Provide the [X, Y] coordinate of the cell's center where the given text is located.  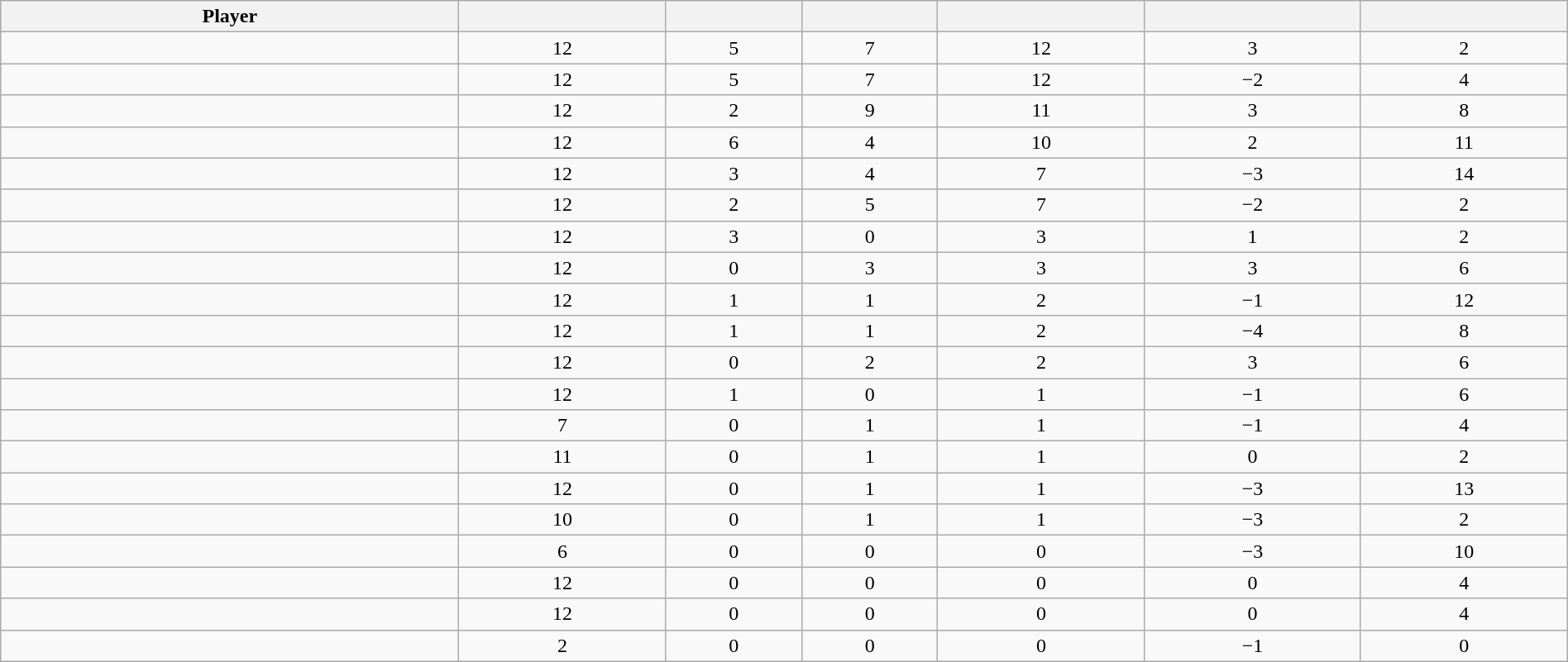
14 [1464, 174]
Player [230, 17]
9 [869, 111]
−4 [1252, 331]
13 [1464, 488]
